Identify which cell holds the provided text, then report its [x, y] central coordinate. 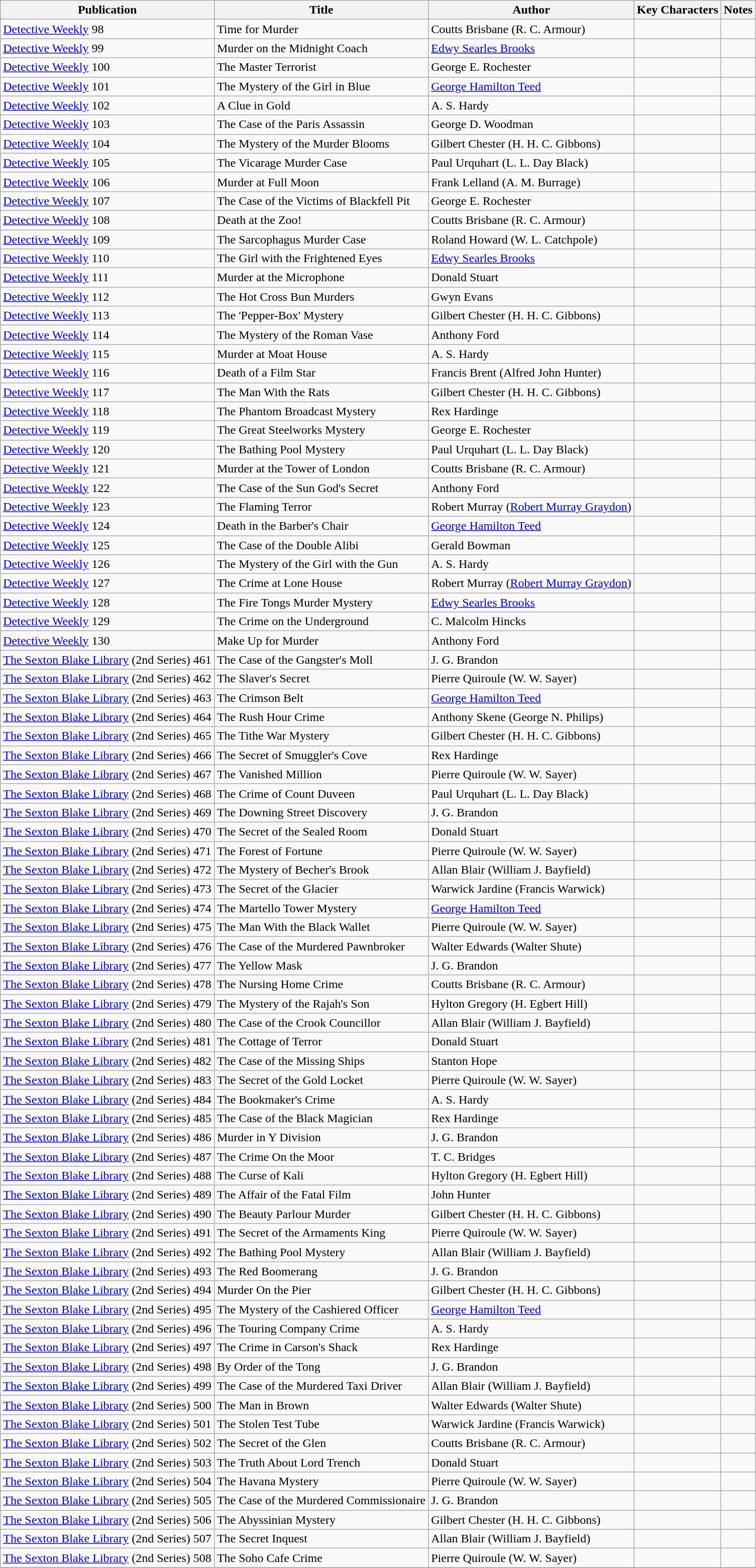
The Sexton Blake Library (2nd Series) 492 [107, 1252]
Detective Weekly 111 [107, 278]
The Mystery of the Rajah's Son [321, 1004]
Gwyn Evans [531, 297]
The Secret of Smuggler's Cove [321, 755]
Detective Weekly 103 [107, 125]
The Mystery of Becher's Brook [321, 870]
The Man in Brown [321, 1405]
The Sexton Blake Library (2nd Series) 462 [107, 679]
The Mystery of the Roman Vase [321, 335]
The Sexton Blake Library (2nd Series) 468 [107, 793]
Death at the Zoo! [321, 220]
The Man With the Rats [321, 392]
The Case of the Paris Assassin [321, 125]
The Sexton Blake Library (2nd Series) 489 [107, 1195]
The Crime of Count Duveen [321, 793]
The Sexton Blake Library (2nd Series) 477 [107, 966]
The Sexton Blake Library (2nd Series) 500 [107, 1405]
The Man With the Black Wallet [321, 927]
Time for Murder [321, 29]
The Sexton Blake Library (2nd Series) 461 [107, 660]
The Sexton Blake Library (2nd Series) 502 [107, 1443]
The Great Steelworks Mystery [321, 430]
The Sexton Blake Library (2nd Series) 493 [107, 1271]
The Sexton Blake Library (2nd Series) 494 [107, 1290]
The Sexton Blake Library (2nd Series) 472 [107, 870]
The Sexton Blake Library (2nd Series) 473 [107, 889]
The Sexton Blake Library (2nd Series) 496 [107, 1329]
The 'Pepper-Box' Mystery [321, 316]
Detective Weekly 112 [107, 297]
Notes [738, 10]
Detective Weekly 130 [107, 641]
Detective Weekly 110 [107, 259]
Roland Howard (W. L. Catchpole) [531, 239]
Murder at Full Moon [321, 182]
The Sexton Blake Library (2nd Series) 486 [107, 1137]
The Havana Mystery [321, 1482]
Death in the Barber's Chair [321, 526]
The Mystery of the Murder Blooms [321, 144]
The Sexton Blake Library (2nd Series) 470 [107, 831]
Detective Weekly 101 [107, 86]
The Case of the Black Magician [321, 1118]
By Order of the Tong [321, 1367]
Detective Weekly 102 [107, 105]
Detective Weekly 119 [107, 430]
Detective Weekly 125 [107, 545]
Murder at the Microphone [321, 278]
Death of a Film Star [321, 373]
The Secret of the Glacier [321, 889]
The Girl with the Frightened Eyes [321, 259]
A Clue in Gold [321, 105]
The Sexton Blake Library (2nd Series) 474 [107, 908]
The Touring Company Crime [321, 1329]
The Sexton Blake Library (2nd Series) 498 [107, 1367]
The Secret of the Sealed Room [321, 831]
The Crime at Lone House [321, 583]
Make Up for Murder [321, 641]
Detective Weekly 121 [107, 468]
Publication [107, 10]
The Sexton Blake Library (2nd Series) 505 [107, 1501]
The Sexton Blake Library (2nd Series) 467 [107, 774]
Detective Weekly 113 [107, 316]
The Slaver's Secret [321, 679]
The Sexton Blake Library (2nd Series) 483 [107, 1080]
Detective Weekly 100 [107, 67]
The Red Boomerang [321, 1271]
Detective Weekly 105 [107, 163]
Francis Brent (Alfred John Hunter) [531, 373]
The Sexton Blake Library (2nd Series) 481 [107, 1042]
Detective Weekly 106 [107, 182]
The Sexton Blake Library (2nd Series) 487 [107, 1156]
Anthony Skene (George N. Philips) [531, 717]
Detective Weekly 98 [107, 29]
The Phantom Broadcast Mystery [321, 411]
The Abyssinian Mystery [321, 1520]
The Sexton Blake Library (2nd Series) 465 [107, 736]
The Vicarage Murder Case [321, 163]
Title [321, 10]
Murder in Y Division [321, 1137]
The Sexton Blake Library (2nd Series) 479 [107, 1004]
The Secret of the Gold Locket [321, 1080]
The Sexton Blake Library (2nd Series) 469 [107, 812]
The Sexton Blake Library (2nd Series) 471 [107, 851]
The Secret of the Glen [321, 1443]
The Secret of the Armaments King [321, 1233]
The Vanished Million [321, 774]
The Case of the Missing Ships [321, 1061]
The Sexton Blake Library (2nd Series) 495 [107, 1309]
The Stolen Test Tube [321, 1424]
The Cottage of Terror [321, 1042]
The Case of the Murdered Pawnbroker [321, 946]
The Sexton Blake Library (2nd Series) 506 [107, 1520]
The Truth About Lord Trench [321, 1463]
Murder at the Tower of London [321, 468]
The Case of the Crook Councillor [321, 1023]
The Sexton Blake Library (2nd Series) 499 [107, 1386]
The Sexton Blake Library (2nd Series) 488 [107, 1176]
The Sexton Blake Library (2nd Series) 463 [107, 698]
Detective Weekly 114 [107, 335]
The Bookmaker's Crime [321, 1099]
Detective Weekly 118 [107, 411]
The Case of the Murdered Commissionaire [321, 1501]
The Crime in Carson's Shack [321, 1348]
The Crime on the Underground [321, 622]
Detective Weekly 129 [107, 622]
The Case of the Victims of Blackfell Pit [321, 201]
The Sexton Blake Library (2nd Series) 466 [107, 755]
Detective Weekly 123 [107, 507]
Detective Weekly 128 [107, 602]
The Curse of Kali [321, 1176]
The Sexton Blake Library (2nd Series) 484 [107, 1099]
Detective Weekly 99 [107, 48]
The Sexton Blake Library (2nd Series) 485 [107, 1118]
The Master Terrorist [321, 67]
The Sexton Blake Library (2nd Series) 503 [107, 1463]
The Mystery of the Cashiered Officer [321, 1309]
The Sexton Blake Library (2nd Series) 480 [107, 1023]
The Hot Cross Bun Murders [321, 297]
The Yellow Mask [321, 966]
The Forest of Fortune [321, 851]
Author [531, 10]
Murder On the Pier [321, 1290]
Detective Weekly 124 [107, 526]
Frank Lelland (A. M. Burrage) [531, 182]
The Case of the Sun God's Secret [321, 488]
The Flaming Terror [321, 507]
The Crimson Belt [321, 698]
The Sexton Blake Library (2nd Series) 475 [107, 927]
Key Characters [677, 10]
The Beauty Parlour Murder [321, 1214]
The Tithe War Mystery [321, 736]
The Mystery of the Girl with the Gun [321, 564]
The Martello Tower Mystery [321, 908]
The Mystery of the Girl in Blue [321, 86]
Murder on the Midnight Coach [321, 48]
Detective Weekly 116 [107, 373]
Detective Weekly 127 [107, 583]
The Affair of the Fatal Film [321, 1195]
The Sexton Blake Library (2nd Series) 504 [107, 1482]
The Fire Tongs Murder Mystery [321, 602]
John Hunter [531, 1195]
The Sexton Blake Library (2nd Series) 497 [107, 1348]
Murder at Moat House [321, 354]
The Sexton Blake Library (2nd Series) 491 [107, 1233]
T. C. Bridges [531, 1156]
The Soho Cafe Crime [321, 1558]
The Sexton Blake Library (2nd Series) 501 [107, 1424]
Detective Weekly 104 [107, 144]
The Downing Street Discovery [321, 812]
The Case of the Double Alibi [321, 545]
George D. Woodman [531, 125]
Detective Weekly 109 [107, 239]
The Sexton Blake Library (2nd Series) 464 [107, 717]
The Nursing Home Crime [321, 985]
Detective Weekly 108 [107, 220]
Detective Weekly 122 [107, 488]
Gerald Bowman [531, 545]
Detective Weekly 126 [107, 564]
Stanton Hope [531, 1061]
C. Malcolm Hincks [531, 622]
The Sexton Blake Library (2nd Series) 482 [107, 1061]
The Sexton Blake Library (2nd Series) 476 [107, 946]
The Sarcophagus Murder Case [321, 239]
The Secret Inquest [321, 1539]
The Sexton Blake Library (2nd Series) 507 [107, 1539]
Detective Weekly 115 [107, 354]
Detective Weekly 120 [107, 449]
The Sexton Blake Library (2nd Series) 490 [107, 1214]
The Case of the Gangster's Moll [321, 660]
The Rush Hour Crime [321, 717]
Detective Weekly 117 [107, 392]
The Sexton Blake Library (2nd Series) 508 [107, 1558]
The Sexton Blake Library (2nd Series) 478 [107, 985]
The Case of the Murdered Taxi Driver [321, 1386]
Detective Weekly 107 [107, 201]
The Crime On the Moor [321, 1156]
